Detect which cell encompasses the target text, then output its (X, Y) center coordinate. 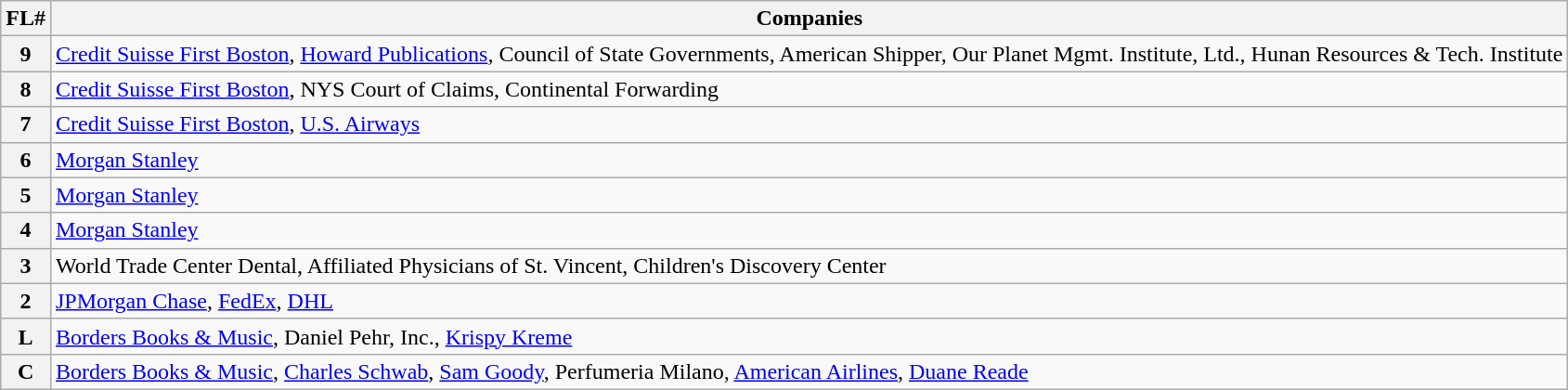
FL# (26, 19)
World Trade Center Dental, Affiliated Physicians of St. Vincent, Children's Discovery Center (809, 266)
JPMorgan Chase, FedEx, DHL (809, 301)
9 (26, 54)
Borders Books & Music, Daniel Pehr, Inc., Krispy Kreme (809, 336)
C (26, 371)
Credit Suisse First Boston, U.S. Airways (809, 124)
2 (26, 301)
5 (26, 195)
3 (26, 266)
6 (26, 160)
Companies (809, 19)
Credit Suisse First Boston, NYS Court of Claims, Continental Forwarding (809, 89)
L (26, 336)
7 (26, 124)
8 (26, 89)
Borders Books & Music, Charles Schwab, Sam Goody, Perfumeria Milano, American Airlines, Duane Reade (809, 371)
4 (26, 230)
